Output the (x, y) coordinate of the center of the cell containing the given text.  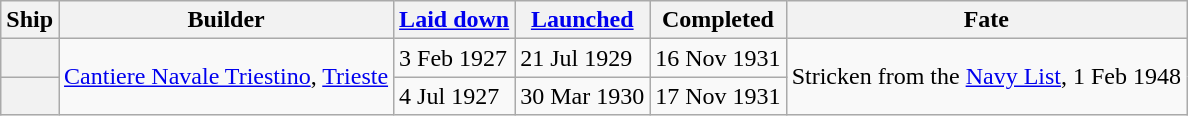
Ship (30, 20)
3 Feb 1927 (454, 58)
Builder (226, 20)
Laid down (454, 20)
Stricken from the Navy List, 1 Feb 1948 (986, 77)
17 Nov 1931 (718, 96)
21 Jul 1929 (582, 58)
4 Jul 1927 (454, 96)
30 Mar 1930 (582, 96)
Cantiere Navale Triestino, Trieste (226, 77)
Launched (582, 20)
16 Nov 1931 (718, 58)
Fate (986, 20)
Completed (718, 20)
